From the cell containing the given text, extract its center point as [X, Y] coordinate. 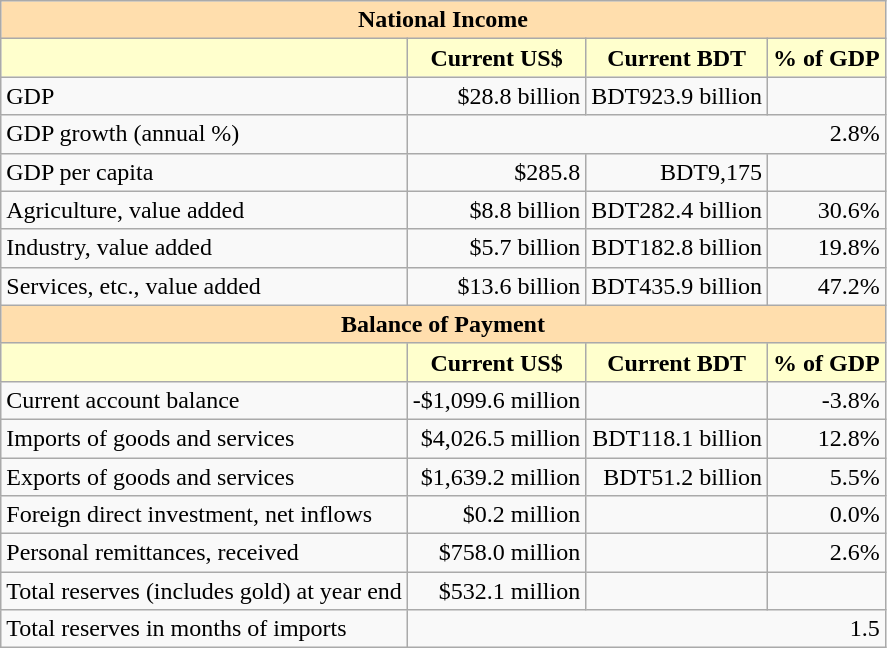
-3.8% [826, 400]
BDT118.1 billion [677, 438]
BDT282.4 billion [677, 210]
2.6% [826, 553]
Current account balance [204, 400]
47.2% [826, 286]
GDP [204, 96]
BDT51.2 billion [677, 477]
Exports of goods and services [204, 477]
0.0% [826, 515]
Foreign direct investment, net inflows [204, 515]
Balance of Payment [443, 324]
Imports of goods and services [204, 438]
$532.1 million [496, 591]
$1,639.2 million [496, 477]
$28.8 billion [496, 96]
Total reserves in months of imports [204, 629]
19.8% [826, 248]
12.8% [826, 438]
$758.0 million [496, 553]
$4,026.5 million [496, 438]
Total reserves (includes gold) at year end [204, 591]
-$1,099.6 million [496, 400]
BDT435.9 billion [677, 286]
$285.8 [496, 172]
30.6% [826, 210]
GDP per capita [204, 172]
BDT9,175 [677, 172]
$0.2 million [496, 515]
BDT182.8 billion [677, 248]
$8.8 billion [496, 210]
Agriculture, value added [204, 210]
2.8% [646, 134]
Personal remittances, received [204, 553]
5.5% [826, 477]
GDP growth (annual %) [204, 134]
1.5 [646, 629]
Industry, value added [204, 248]
BDT923.9 billion [677, 96]
National Income [443, 20]
$5.7 billion [496, 248]
$13.6 billion [496, 286]
Services, etc., value added [204, 286]
